Locate the cell with the specified text and output its [X, Y] center coordinate. 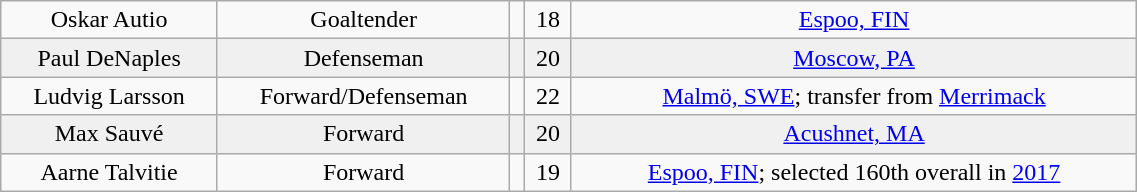
22 [548, 96]
Goaltender [363, 20]
Acushnet, MA [854, 134]
Oskar Autio [110, 20]
Max Sauvé [110, 134]
18 [548, 20]
Aarne Talvitie [110, 172]
Espoo, FIN; selected 160th overall in 2017 [854, 172]
Malmö, SWE; transfer from Merrimack [854, 96]
Espoo, FIN [854, 20]
19 [548, 172]
Defenseman [363, 58]
Ludvig Larsson [110, 96]
Paul DeNaples [110, 58]
Forward/Defenseman [363, 96]
Moscow, PA [854, 58]
